Provide the (x, y) coordinate of the cell's center where the given text is located.  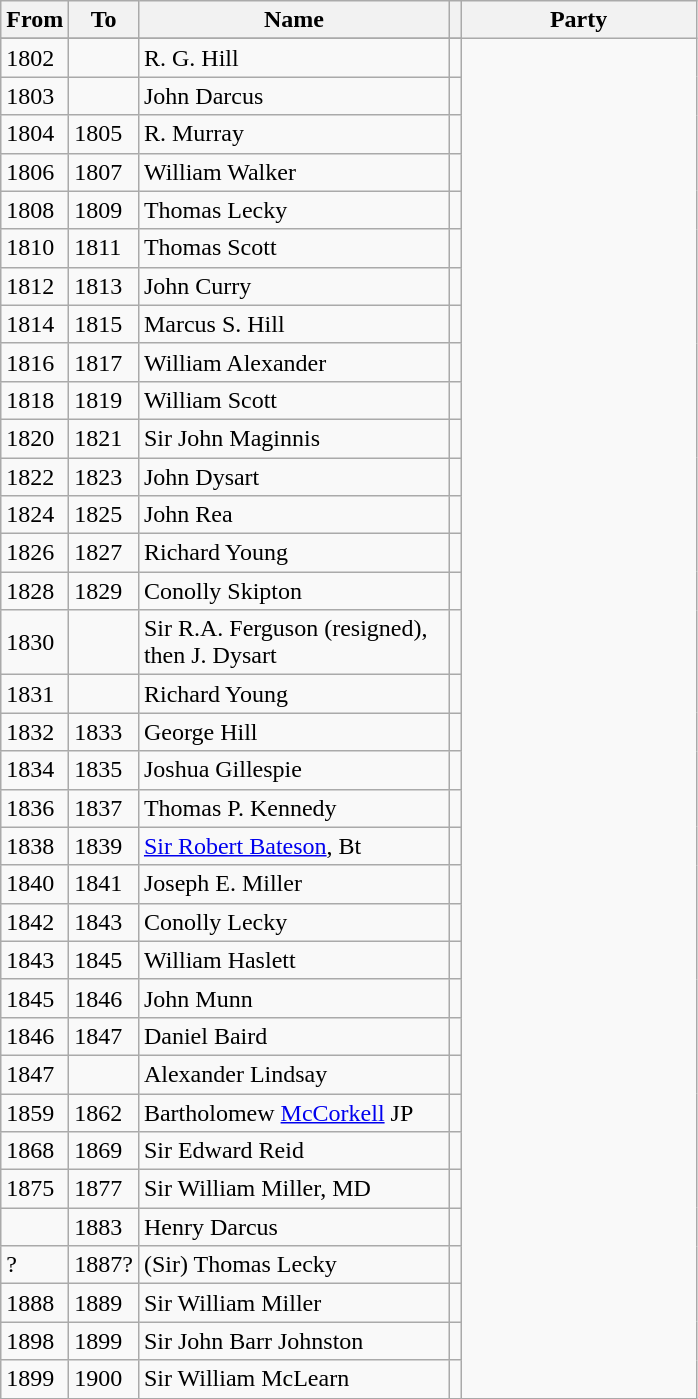
Sir William Miller (294, 1303)
Daniel Baird (294, 1036)
Sir Robert Bateson, Bt (294, 846)
John Rea (294, 515)
Alexander Lindsay (294, 1074)
1842 (35, 922)
John Munn (294, 998)
1823 (104, 477)
1828 (35, 591)
1809 (104, 210)
John Dysart (294, 477)
Henry Darcus (294, 1227)
Sir Edward Reid (294, 1151)
Joshua Gillespie (294, 770)
1835 (104, 770)
Conolly Skipton (294, 591)
Marcus S. Hill (294, 324)
1887? (104, 1265)
To (104, 20)
1806 (35, 172)
1869 (104, 1151)
1836 (35, 808)
1811 (104, 248)
1822 (35, 477)
1898 (35, 1341)
1818 (35, 400)
1826 (35, 553)
1831 (35, 694)
Sir William McLearn (294, 1379)
1816 (35, 362)
1833 (104, 732)
1830 (35, 642)
1859 (35, 1113)
Thomas Scott (294, 248)
George Hill (294, 732)
Sir William Miller, MD (294, 1189)
1862 (104, 1113)
1815 (104, 324)
1820 (35, 438)
1819 (104, 400)
1812 (35, 286)
1824 (35, 515)
1825 (104, 515)
Sir R.A. Ferguson (resigned), then J. Dysart (294, 642)
1821 (104, 438)
1810 (35, 248)
1877 (104, 1189)
1868 (35, 1151)
(Sir) Thomas Lecky (294, 1265)
Name (294, 20)
R. Murray (294, 134)
1840 (35, 884)
Thomas P. Kennedy (294, 808)
1837 (104, 808)
1807 (104, 172)
1829 (104, 591)
William Scott (294, 400)
R. G. Hill (294, 58)
1838 (35, 846)
William Haslett (294, 960)
1808 (35, 210)
? (35, 1265)
1802 (35, 58)
1804 (35, 134)
William Walker (294, 172)
1832 (35, 732)
1889 (104, 1303)
John Darcus (294, 96)
1883 (104, 1227)
Sir John Barr Johnston (294, 1341)
Sir John Maginnis (294, 438)
1805 (104, 134)
1827 (104, 553)
Conolly Lecky (294, 922)
Thomas Lecky (294, 210)
Party (579, 20)
Bartholomew McCorkell JP (294, 1113)
From (35, 20)
1888 (35, 1303)
1814 (35, 324)
1900 (104, 1379)
1803 (35, 96)
1875 (35, 1189)
1817 (104, 362)
1834 (35, 770)
Joseph E. Miller (294, 884)
1839 (104, 846)
1841 (104, 884)
John Curry (294, 286)
1813 (104, 286)
William Alexander (294, 362)
